Identify which cell holds the provided text, then report its (X, Y) central coordinate. 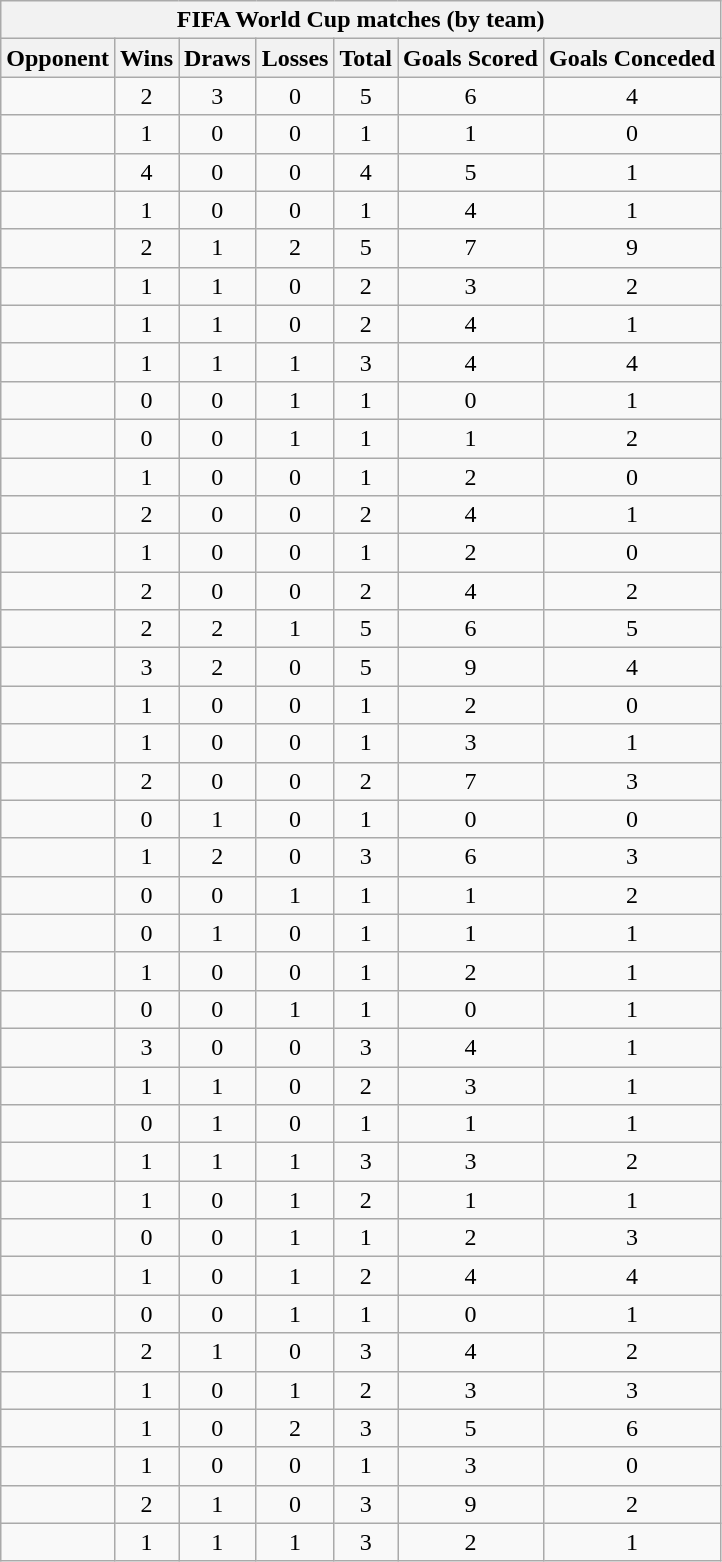
Draws (217, 58)
Goals Scored (471, 58)
FIFA World Cup matches (by team) (361, 20)
Total (366, 58)
Losses (295, 58)
Opponent (58, 58)
Goals Conceded (632, 58)
Wins (147, 58)
